Output the [x, y] coordinate of the center of the cell containing the given text.  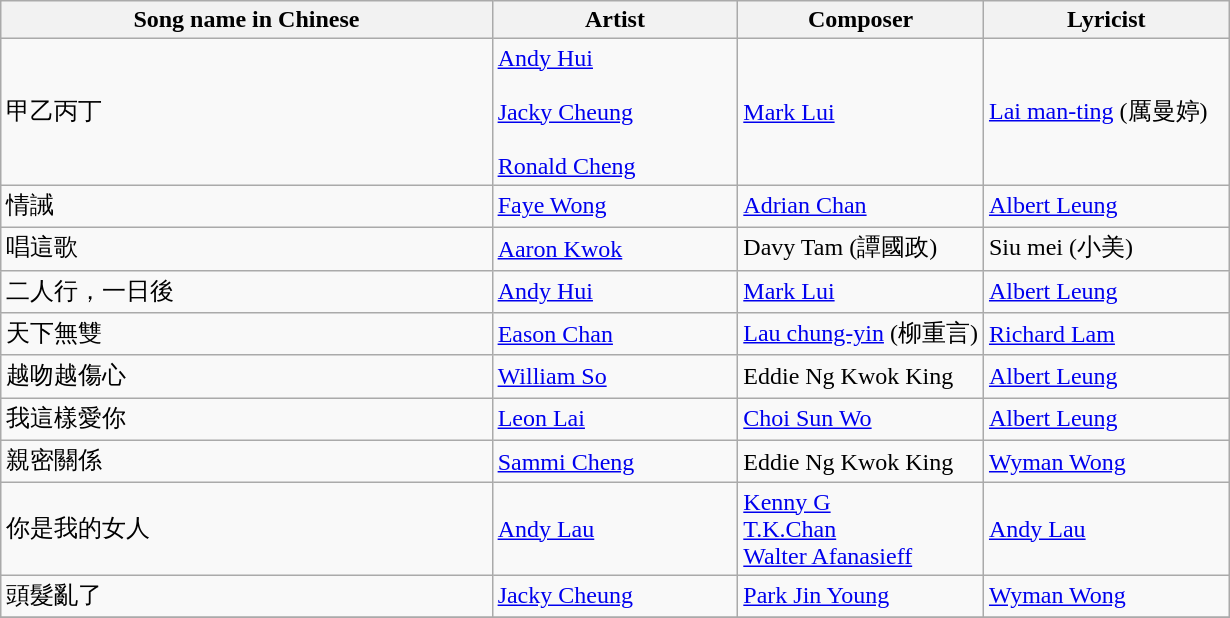
Andy Hui [615, 292]
Siu mei (小美) [1106, 248]
Sammi Cheng [615, 462]
Eason Chan [615, 334]
Choi Sun Wo [861, 420]
Jacky Cheung [615, 596]
Davy Tam (譚國政) [861, 248]
Lyricist [1106, 20]
甲乙丙丁 [246, 112]
Faye Wong [615, 206]
二人行，一日後 [246, 292]
情誡 [246, 206]
頭髮亂了 [246, 596]
Andy HuiJacky CheungRonald Cheng [615, 112]
Adrian Chan [861, 206]
Park Jin Young [861, 596]
我這樣愛你 [246, 420]
Leon Lai [615, 420]
Lau chung-yin (柳重言) [861, 334]
Kenny GT.K.ChanWalter Afanasieff [861, 529]
親密關係 [246, 462]
你是我的女人 [246, 529]
Artist [615, 20]
Richard Lam [1106, 334]
唱這歌 [246, 248]
Aaron Kwok [615, 248]
越吻越傷心 [246, 376]
天下無雙 [246, 334]
William So [615, 376]
Song name in Chinese [246, 20]
Composer [861, 20]
Lai man-ting (厲曼婷) [1106, 112]
